Return the (x, y) coordinate for the center point of the cell that contains the specified text.  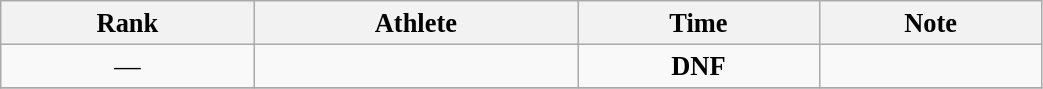
Athlete (416, 22)
— (128, 66)
Note (930, 22)
DNF (698, 66)
Time (698, 22)
Rank (128, 22)
